Find where the given text appears and provide that cell's center as [x, y] coordinate. 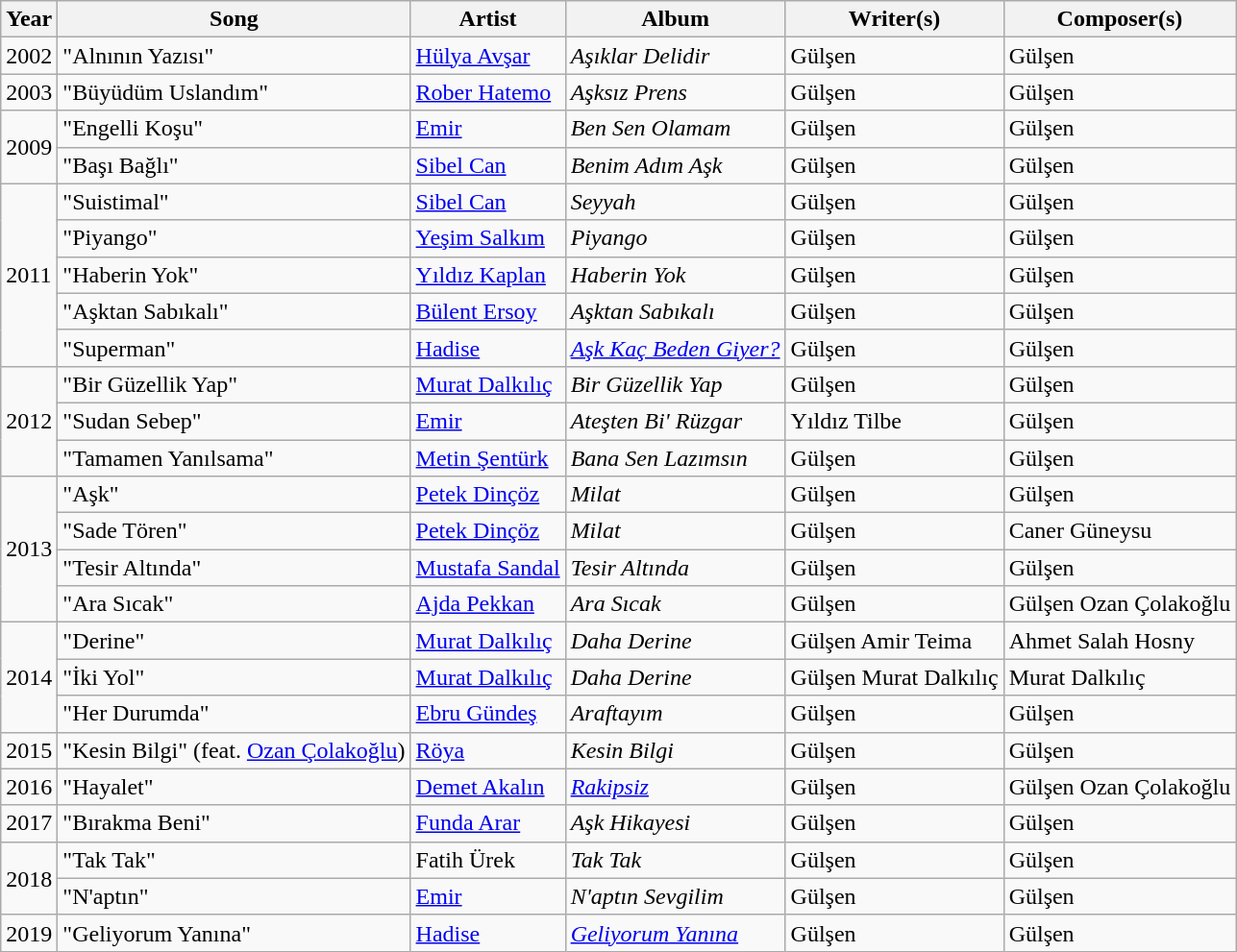
Tesir Altında [675, 568]
"İki Yol" [235, 677]
Funda Arar [488, 823]
Album [675, 19]
Seyyah [675, 202]
"Piyango" [235, 238]
Year [29, 19]
"Tesir Altında" [235, 568]
Ara Sıcak [675, 604]
"Sade Tören" [235, 531]
2016 [29, 787]
Benim Adım Aşk [675, 165]
Kesin Bilgi [675, 750]
Aşktan Sabıkalı [675, 311]
2003 [29, 92]
Yeşim Salkım [488, 238]
Demet Akalın [488, 787]
Yıldız Kaplan [488, 275]
Ajda Pekkan [488, 604]
Aşk Kaç Beden Giyer? [675, 348]
2013 [29, 549]
"Haberin Yok" [235, 275]
Aşksız Prens [675, 92]
"Engelli Koşu" [235, 129]
Aşıklar Delidir [675, 56]
Gülşen Murat Dalkılıç [894, 677]
Ebru Gündeş [488, 714]
Metin Şentürk [488, 458]
2012 [29, 421]
Rakipsiz [675, 787]
"Aşk" [235, 495]
"Geliyorum Yanına" [235, 933]
Ben Sen Olamam [675, 129]
Writer(s) [894, 19]
"Başı Bağlı" [235, 165]
Yıldız Tilbe [894, 421]
"Her Durumda" [235, 714]
2002 [29, 56]
"Büyüdüm Uslandım" [235, 92]
"Alnının Yazısı" [235, 56]
"Sudan Sebep" [235, 421]
Geliyorum Yanına [675, 933]
Song [235, 19]
"Superman" [235, 348]
Mustafa Sandal [488, 568]
Rober Hatemo [488, 92]
2019 [29, 933]
"Derine" [235, 641]
"Bırakma Beni" [235, 823]
2009 [29, 147]
2018 [29, 878]
Araftayım [675, 714]
Bana Sen Lazımsın [675, 458]
"Hayalet" [235, 787]
2017 [29, 823]
2015 [29, 750]
Piyango [675, 238]
Tak Tak [675, 860]
"N'aptın" [235, 896]
2011 [29, 275]
Fatih Ürek [488, 860]
Bir Güzellik Yap [675, 384]
Caner Güneysu [1120, 531]
Haberin Yok [675, 275]
Artist [488, 19]
"Bir Güzellik Yap" [235, 384]
Composer(s) [1120, 19]
2014 [29, 677]
Hülya Avşar [488, 56]
Ateşten Bi' Rüzgar [675, 421]
Ahmet Salah Hosny [1120, 641]
"Ara Sıcak" [235, 604]
Aşk Hikayesi [675, 823]
"Tamamen Yanılsama" [235, 458]
Gülşen Amir Teima [894, 641]
Röya [488, 750]
"Kesin Bilgi" (feat. Ozan Çolakoğlu) [235, 750]
"Suistimal" [235, 202]
N'aptın Sevgilim [675, 896]
Bülent Ersoy [488, 311]
"Tak Tak" [235, 860]
"Aşktan Sabıkalı" [235, 311]
